Search for the cell housing the specified text and yield its [x, y] center coordinate. 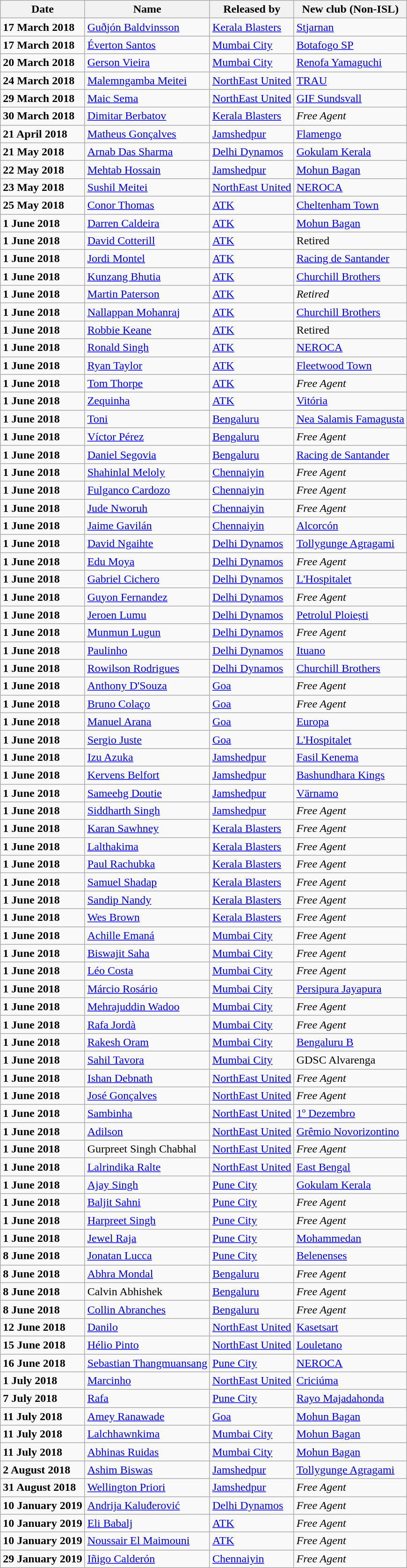
Wellington Priori [147, 1488]
Noussair El Maimouni [147, 1541]
Marcinho [147, 1381]
Toni [147, 419]
Rafa Jordà [147, 1024]
Sambinha [147, 1114]
Abhinas Ruidas [147, 1452]
Released by [252, 9]
Wes Brown [147, 918]
Vitória [350, 401]
Date [43, 9]
Darren Caldeira [147, 223]
Sebastian Thangmuansang [147, 1363]
Danilo [147, 1327]
Kunzang Bhutia [147, 277]
East Bengal [350, 1167]
Biswajit Saha [147, 953]
Sergio Juste [147, 739]
Léo Costa [147, 971]
21 May 2018 [43, 152]
Bashundhara Kings [350, 775]
Rowilson Rodrigues [147, 668]
Fleetwood Town [350, 365]
Jewel Raja [147, 1238]
Maic Sema [147, 98]
GIF Sundsvall [350, 98]
Víctor Pérez [147, 437]
Munmun Lugun [147, 633]
GDSC Alvarenga [350, 1060]
16 June 2018 [43, 1363]
Rafa [147, 1399]
Sameehg Doutie [147, 793]
Samuel Shadap [147, 882]
Renofa Yamaguchi [350, 63]
Paulinho [147, 650]
Nallappan Mohanraj [147, 312]
Guyon Fernandez [147, 597]
José Gonçalves [147, 1096]
Achille Emaná [147, 935]
Nea Salamis Famagusta [350, 419]
Bengaluru B [350, 1042]
Amey Ranawade [147, 1416]
Ronald Singh [147, 348]
20 March 2018 [43, 63]
Conor Thomas [147, 205]
Calvin Abhishek [147, 1291]
Ryan Taylor [147, 365]
Siddharth Singh [147, 811]
Abhra Mondal [147, 1274]
New club (Non-ISL) [350, 9]
Eli Babalj [147, 1523]
Edu Moya [147, 562]
Zequinha [147, 401]
29 January 2019 [43, 1559]
Iñigo Calderón [147, 1559]
Persipura Jayapura [350, 989]
Andrija Kaluđerović [147, 1505]
Fasil Kenema [350, 757]
Kasetsart [350, 1327]
Jonatan Lucca [147, 1256]
Stjarnan [350, 27]
Jordi Montel [147, 259]
Gerson Vieira [147, 63]
Hélio Pinto [147, 1345]
Malemngamba Meitei [147, 80]
23 May 2018 [43, 187]
David Ngaihte [147, 544]
Mehtab Hossain [147, 169]
Grêmio Novorizontino [350, 1131]
Cheltenham Town [350, 205]
Paul Rachubka [147, 864]
Värnamo [350, 793]
Mehrajuddin Wadoo [147, 1006]
Belenenses [350, 1256]
Name [147, 9]
Fulganco Cardozo [147, 490]
31 August 2018 [43, 1488]
Baljit Sahni [147, 1203]
12 June 2018 [43, 1327]
Rakesh Oram [147, 1042]
Criciúma [350, 1381]
Ishan Debnath [147, 1078]
Robbie Keane [147, 330]
Sushil Meitei [147, 187]
Jaime Gavilán [147, 526]
Sahil Tavora [147, 1060]
Ashim Biswas [147, 1470]
Adilson [147, 1131]
Martin Paterson [147, 294]
Shahinlal Meloly [147, 472]
Botafogo SP [350, 45]
Sandip Nandy [147, 900]
Harpreet Singh [147, 1220]
Bruno Colaço [147, 704]
7 July 2018 [43, 1399]
Ituano [350, 650]
Lalthakima [147, 846]
Daniel Segovia [147, 454]
Dimitar Berbatov [147, 116]
Europa [350, 722]
Márcio Rosário [147, 989]
TRAU [350, 80]
29 March 2018 [43, 98]
Éverton Santos [147, 45]
1º Dezembro [350, 1114]
15 June 2018 [43, 1345]
Karan Sawhney [147, 829]
Flamengo [350, 134]
Jeroen Lumu [147, 615]
Gabriel Cichero [147, 579]
Kervens Belfort [147, 775]
Collin Abranches [147, 1309]
24 March 2018 [43, 80]
22 May 2018 [43, 169]
2 August 2018 [43, 1470]
21 April 2018 [43, 134]
David Cotterill [147, 241]
Ajay Singh [147, 1185]
Tom Thorpe [147, 383]
Lalrindika Ralte [147, 1167]
Arnab Das Sharma [147, 152]
Gurpreet Singh Chabhal [147, 1149]
30 March 2018 [43, 116]
Lalchhawnkima [147, 1434]
1 July 2018 [43, 1381]
Izu Azuka [147, 757]
Jude Nworuh [147, 508]
Guðjón Baldvinsson [147, 27]
Alcorcón [350, 526]
Louletano [350, 1345]
Petrolul Ploiești [350, 615]
Rayo Majadahonda [350, 1399]
Mohammedan [350, 1238]
Manuel Arana [147, 722]
Anthony D'Souza [147, 686]
Matheus Gonçalves [147, 134]
25 May 2018 [43, 205]
